Pinpoint the cell where the given text exists, returning its [X, Y] midpoint coordinate. 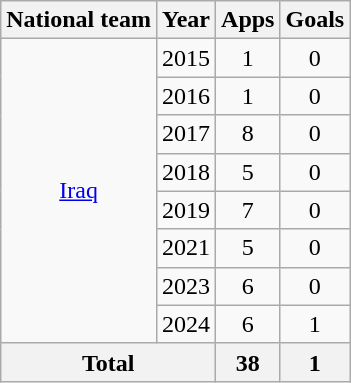
7 [248, 210]
8 [248, 134]
Goals [315, 20]
Apps [248, 20]
2019 [186, 210]
Iraq [79, 191]
2021 [186, 248]
2017 [186, 134]
2018 [186, 172]
2023 [186, 286]
2016 [186, 96]
National team [79, 20]
38 [248, 362]
Year [186, 20]
2015 [186, 58]
2024 [186, 324]
Total [108, 362]
